Detect which cell encompasses the target text, then output its [X, Y] center coordinate. 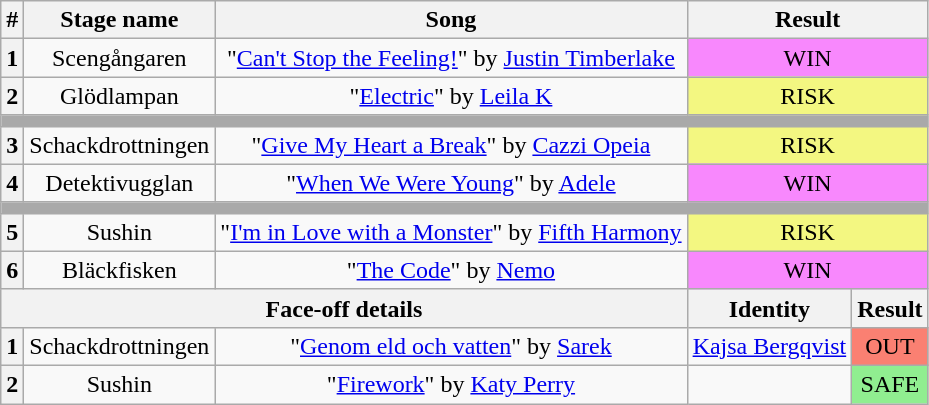
Identity [770, 308]
"Firework" by Katy Perry [451, 384]
"Give My Heart a Break" by Cazzi Opeia [451, 145]
"Electric" by Leila K [451, 96]
SAFE [890, 384]
"The Code" by Nemo [451, 270]
5 [12, 232]
Song [451, 20]
3 [12, 145]
"Genom eld och vatten" by Sarek [451, 346]
Stage name [120, 20]
4 [12, 183]
"When We Were Young" by Adele [451, 183]
Kajsa Bergqvist [770, 346]
"I'm in Love with a Monster" by Fifth Harmony [451, 232]
Glödlampan [120, 96]
Bläckfisken [120, 270]
OUT [890, 346]
6 [12, 270]
Face-off details [344, 308]
"Can't Stop the Feeling!" by Justin Timberlake [451, 58]
Detektivugglan [120, 183]
# [12, 20]
Scengångaren [120, 58]
